For the text-containing cell, return its midpoint in [x, y] coordinate format. 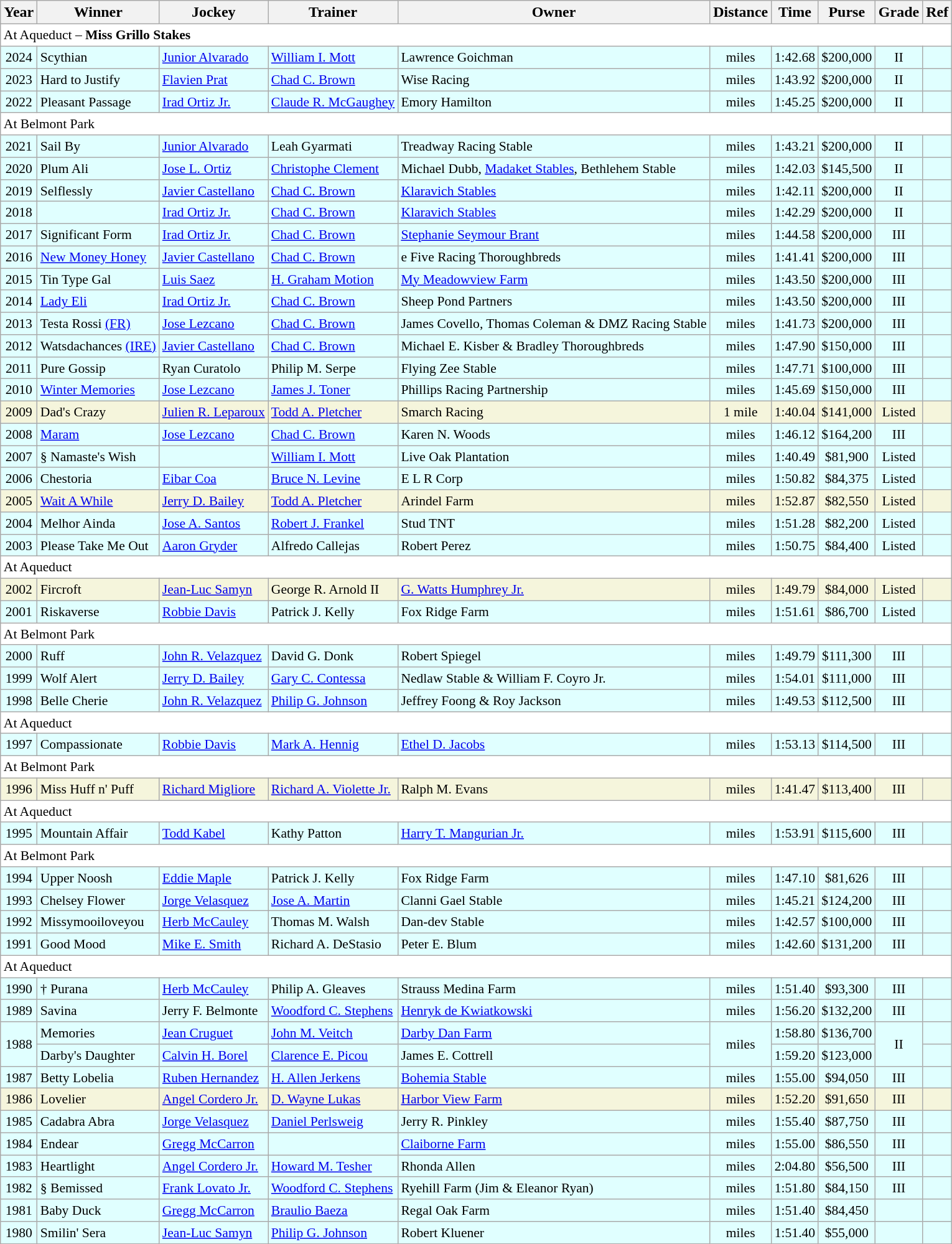
Robert Spiegel [554, 656]
1:42.57 [795, 922]
Wise Racing [554, 80]
Flavien Prat [214, 80]
1994 [19, 878]
Hard to Justify [98, 80]
1:44.58 [795, 235]
Todd Kabel [214, 833]
1988 [19, 1044]
$114,500 [846, 745]
Purse [846, 12]
1:43.21 [795, 146]
Baby Duck [98, 1210]
$112,500 [846, 701]
Strauss Medina Farm [554, 989]
2008 [19, 434]
1984 [19, 1144]
Clarence E. Picou [334, 1055]
Calvin H. Borel [214, 1055]
1:47.10 [795, 878]
2017 [19, 235]
Stephanie Seymour Brant [554, 235]
G. Watts Humphrey Jr. [554, 589]
§ Bemissed [98, 1188]
Stud TNT [554, 523]
Julien R. Leparoux [214, 412]
$111,000 [846, 678]
† Purana [98, 989]
Dan-dev Stable [554, 922]
1:42.29 [795, 213]
$81,626 [846, 878]
Ralph M. Evans [554, 789]
$84,150 [846, 1188]
2015 [19, 279]
$87,750 [846, 1121]
Upper Noosh [98, 878]
1999 [19, 678]
Jose A. Santos [214, 523]
Ryan Curatolo [214, 368]
Richard A. Violette Jr. [334, 789]
$123,000 [846, 1055]
Wolf Alert [98, 678]
At Aqueduct – Miss Grillo Stakes [477, 35]
1:53.13 [795, 745]
1 mile [740, 412]
Smilin' Sera [98, 1233]
1981 [19, 1210]
Watsdachances (IRE) [98, 346]
Owner [554, 12]
Winter Memories [98, 390]
Rhonda Allen [554, 1166]
2020 [19, 169]
Braulio Baeza [334, 1210]
George R. Arnold II [334, 589]
$82,550 [846, 501]
2014 [19, 301]
Betty Lobelia [98, 1077]
Wait A While [98, 501]
Trainer [334, 12]
1:45.21 [795, 900]
1:50.75 [795, 545]
$56,500 [846, 1166]
Mountain Affair [98, 833]
1992 [19, 922]
Claude R. McGaughey [334, 102]
$115,600 [846, 833]
1:41.41 [795, 257]
2016 [19, 257]
Jean Cruguet [214, 1033]
1:46.12 [795, 434]
Belle Cherie [98, 701]
E L R Corp [554, 479]
Riskaverse [98, 612]
$132,200 [846, 1011]
Peter E. Blum [554, 944]
1986 [19, 1100]
1:54.01 [795, 678]
Testa Rossi (FR) [98, 324]
$84,400 [846, 545]
Michael E. Kisber & Bradley Thoroughbreds [554, 346]
Maram [98, 434]
Grade [898, 12]
1:42.68 [795, 57]
1:45.25 [795, 102]
Robert Kluener [554, 1233]
Tin Type Gal [98, 279]
Time [795, 12]
Jose A. Martin [334, 900]
$91,650 [846, 1100]
Richard A. DeStasio [334, 944]
Heartlight [98, 1166]
Lady Eli [98, 301]
Ryehill Farm (Jim & Eleanor Ryan) [554, 1188]
Arindel Farm [554, 501]
1990 [19, 989]
New Money Honey [98, 257]
$94,050 [846, 1077]
1989 [19, 1011]
Michael Dubb, Madaket Stables, Bethlehem Stable [554, 169]
2001 [19, 612]
1:50.82 [795, 479]
Jeffrey Foong & Roy Jackson [554, 701]
1991 [19, 944]
2010 [19, 390]
1:53.91 [795, 833]
Alfredo Callejas [334, 545]
Harbor View Farm [554, 1100]
2013 [19, 324]
Eddie Maple [214, 878]
$84,375 [846, 479]
2012 [19, 346]
Jerry R. Pinkley [554, 1121]
1:43.92 [795, 80]
1:41.73 [795, 324]
2006 [19, 479]
$136,700 [846, 1033]
2005 [19, 501]
$81,900 [846, 457]
Plum Ali [98, 169]
Savina [98, 1011]
Richard Migliore [214, 789]
Sail By [98, 146]
1:55.40 [795, 1121]
Miss Huff n' Puff [98, 789]
2003 [19, 545]
1996 [19, 789]
Year [19, 12]
2011 [19, 368]
H. Allen Jerkens [334, 1077]
Endear [98, 1144]
Claiborne Farm [554, 1144]
2024 [19, 57]
Howard M. Tesher [334, 1166]
Daniel Perlsweig [334, 1121]
Jerry F. Belmonte [214, 1011]
Lawrence Goichman [554, 57]
Kathy Patton [334, 833]
Karen N. Woods [554, 434]
D. Wayne Lukas [334, 1100]
1985 [19, 1121]
Dad's Crazy [98, 412]
2002 [19, 589]
2007 [19, 457]
Philip M. Serpe [334, 368]
Ref [937, 12]
Luis Saez [214, 279]
Mark A. Hennig [334, 745]
1:52.87 [795, 501]
1:40.04 [795, 412]
Philip A. Gleaves [334, 989]
Jockey [214, 12]
1:42.60 [795, 944]
Bohemia Stable [554, 1077]
Ethel D. Jacobs [554, 745]
Leah Gyarmati [334, 146]
2018 [19, 213]
Compassionate [98, 745]
$82,200 [846, 523]
David G. Donk [334, 656]
Significant Form [98, 235]
2:04.80 [795, 1166]
Darby Dan Farm [554, 1033]
Sheep Pond Partners [554, 301]
1:49.53 [795, 701]
$93,300 [846, 989]
$145,500 [846, 169]
e Five Racing Thoroughbreds [554, 257]
$84,450 [846, 1210]
Mike E. Smith [214, 944]
Eibar Coa [214, 479]
1997 [19, 745]
Chelsey Flower [98, 900]
1993 [19, 900]
Aaron Gryder [214, 545]
Memories [98, 1033]
My Meadowview Farm [554, 279]
1982 [19, 1188]
1:51.80 [795, 1188]
Ruff [98, 656]
$84,000 [846, 589]
Gary C. Contessa [334, 678]
Pleasant Passage [98, 102]
Please Take Me Out [98, 545]
1:41.47 [795, 789]
Live Oak Plantation [554, 457]
Treadway Racing Stable [554, 146]
James E. Cottrell [554, 1055]
2019 [19, 190]
James J. Toner [334, 390]
2009 [19, 412]
1:42.03 [795, 169]
Cadabra Abra [98, 1121]
Thomas M. Walsh [334, 922]
Clanni Gael Stable [554, 900]
$131,200 [846, 944]
Jose L. Ortiz [214, 169]
Robert J. Frankel [334, 523]
1:40.49 [795, 457]
John M. Veitch [334, 1033]
Missymooiloveyou [98, 922]
$164,200 [846, 434]
1983 [19, 1166]
Lovelier [98, 1100]
Scythian [98, 57]
$86,700 [846, 612]
$86,550 [846, 1144]
1:47.90 [795, 346]
H. Graham Motion [334, 279]
1:47.71 [795, 368]
$113,400 [846, 789]
1:59.20 [795, 1055]
Darby's Daughter [98, 1055]
Frank Lovato Jr. [214, 1188]
1987 [19, 1077]
$124,200 [846, 900]
Pure Gossip [98, 368]
Regal Oak Farm [554, 1210]
1:52.20 [795, 1100]
Phillips Racing Partnership [554, 390]
Good Mood [98, 944]
1:42.11 [795, 190]
2021 [19, 146]
Ruben Hernandez [214, 1077]
Winner [98, 12]
Henryk de Kwiatkowski [554, 1011]
1:56.20 [795, 1011]
$111,300 [846, 656]
Distance [740, 12]
1:51.28 [795, 523]
Flying Zee Stable [554, 368]
§ Namaste's Wish [98, 457]
Smarch Racing [554, 412]
Selflessly [98, 190]
1:45.69 [795, 390]
James Covello, Thomas Coleman & DMZ Racing Stable [554, 324]
Christophe Clement [334, 169]
1:51.61 [795, 612]
2022 [19, 102]
Robert Perez [554, 545]
1995 [19, 833]
$141,000 [846, 412]
1:58.80 [795, 1033]
1980 [19, 1233]
Melhor Ainda [98, 523]
Fircroft [98, 589]
Nedlaw Stable & William F. Coyro Jr. [554, 678]
Chestoria [98, 479]
2023 [19, 80]
$55,000 [846, 1233]
1998 [19, 701]
Harry T. Mangurian Jr. [554, 833]
Emory Hamilton [554, 102]
Bruce N. Levine [334, 479]
2000 [19, 656]
2004 [19, 523]
